From the cell containing the given text, extract its center point as (X, Y) coordinate. 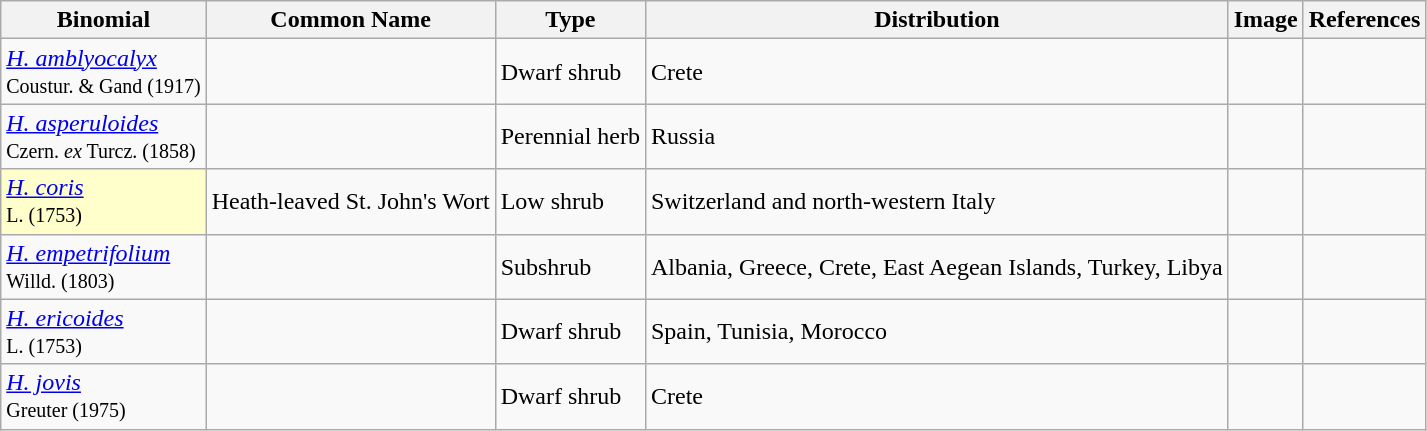
H. empetrifoliumWilld. (1803) (104, 266)
Perennial herb (570, 136)
Switzerland and north-western Italy (936, 202)
Subshrub (570, 266)
Image (1266, 20)
Type (570, 20)
Low shrub (570, 202)
Spain, Tunisia, Morocco (936, 332)
H. amblyocalyxCoustur. & Gand (1917) (104, 72)
H. jovisGreuter (1975) (104, 396)
Distribution (936, 20)
References (1364, 20)
H. corisL. (1753) (104, 202)
Albania, Greece, Crete, East Aegean Islands, Turkey, Libya (936, 266)
H. asperuloidesCzern. ex Turcz. (1858) (104, 136)
Common Name (350, 20)
Heath-leaved St. John's Wort (350, 202)
H. ericoidesL. (1753) (104, 332)
Russia (936, 136)
Binomial (104, 20)
